Detect which cell encompasses the target text, then output its (X, Y) center coordinate. 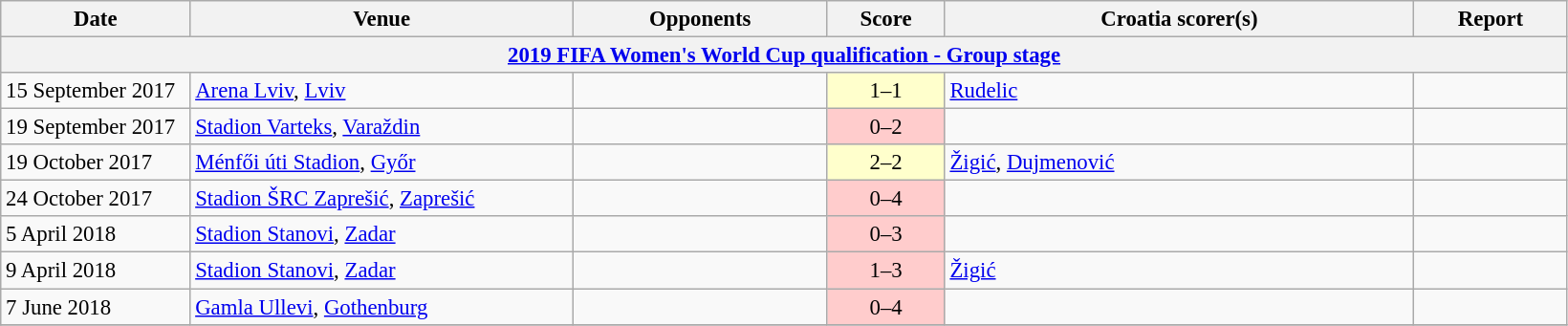
Arena Lviv, Lviv (382, 91)
5 April 2018 (96, 234)
9 April 2018 (96, 271)
Gamla Ullevi, Gothenburg (382, 307)
Date (96, 19)
Score (885, 19)
1–1 (885, 91)
Croatia scorer(s) (1180, 19)
24 October 2017 (96, 199)
2019 FIFA Women's World Cup qualification - Group stage (784, 55)
Venue (382, 19)
Žigić, Dujmenović (1180, 163)
Report (1492, 19)
Žigić (1180, 271)
Ménfői úti Stadion, Győr (382, 163)
0–3 (885, 234)
Rudelic (1180, 91)
2–2 (885, 163)
15 September 2017 (96, 91)
7 June 2018 (96, 307)
Stadion ŠRC Zaprešić, Zaprešić (382, 199)
1–3 (885, 271)
19 October 2017 (96, 163)
19 September 2017 (96, 127)
0–2 (885, 127)
Opponents (700, 19)
Stadion Varteks, Varaždin (382, 127)
